Pinpoint the cell where the given text exists, returning its [x, y] midpoint coordinate. 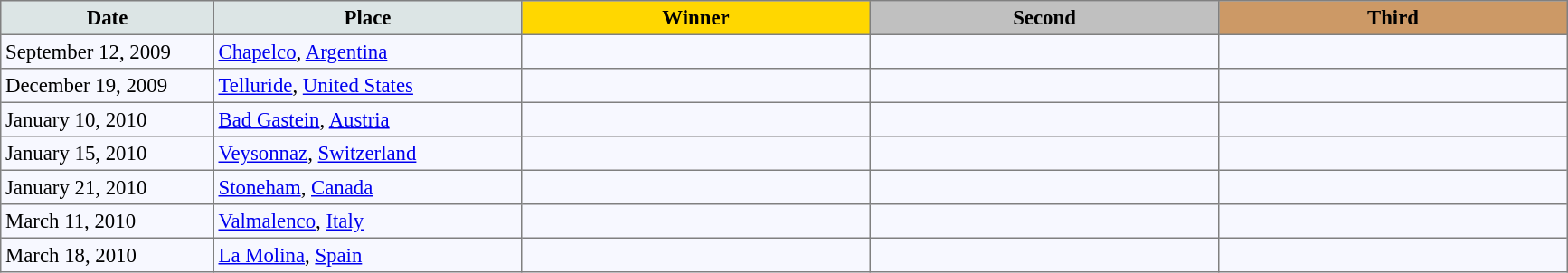
January 21, 2010 [108, 187]
La Molina, Spain [367, 255]
Place [367, 18]
Chapelco, Argentina [367, 52]
Stoneham, Canada [367, 187]
January 15, 2010 [108, 154]
Date [108, 18]
March 11, 2010 [108, 221]
Winner [696, 18]
Veysonnaz, Switzerland [367, 154]
December 19, 2009 [108, 86]
March 18, 2010 [108, 255]
Second [1044, 18]
Telluride, United States [367, 86]
Third [1393, 18]
September 12, 2009 [108, 52]
Valmalenco, Italy [367, 221]
January 10, 2010 [108, 119]
Bad Gastein, Austria [367, 119]
